Pinpoint the cell where the given text exists, returning its (X, Y) midpoint coordinate. 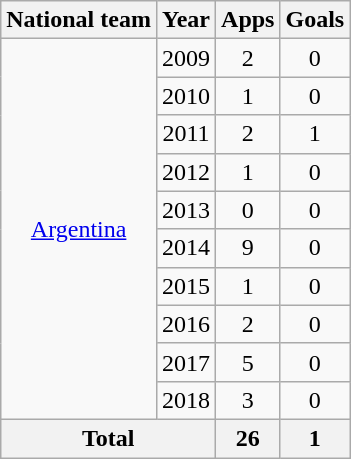
National team (79, 20)
2014 (186, 248)
2016 (186, 324)
Argentina (79, 230)
Year (186, 20)
2013 (186, 210)
2011 (186, 134)
Total (108, 438)
2017 (186, 362)
2010 (186, 96)
2015 (186, 286)
5 (248, 362)
2012 (186, 172)
3 (248, 400)
Goals (315, 20)
9 (248, 248)
Apps (248, 20)
2018 (186, 400)
26 (248, 438)
2009 (186, 58)
